Provide the [X, Y] coordinate of the cell's center where the given text is located.  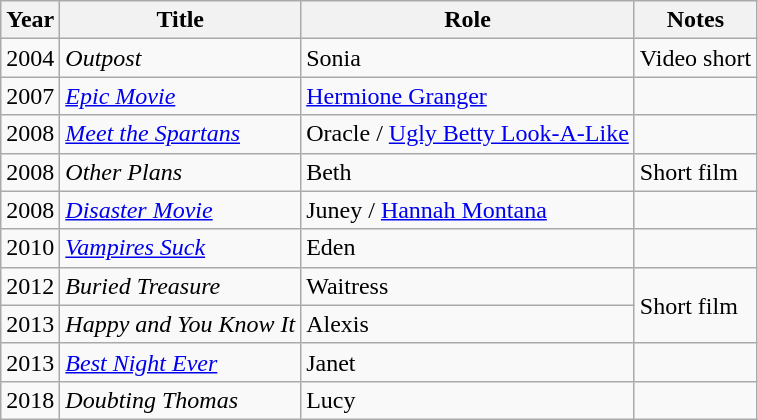
Oracle / Ugly Betty Look-A-Like [468, 134]
Year [30, 20]
Juney / Hannah Montana [468, 210]
Role [468, 20]
2018 [30, 400]
Beth [468, 172]
Outpost [180, 58]
Hermione Granger [468, 96]
Eden [468, 248]
Buried Treasure [180, 286]
Janet [468, 362]
Doubting Thomas [180, 400]
Notes [695, 20]
Happy and You Know It [180, 324]
Alexis [468, 324]
Disaster Movie [180, 210]
Vampires Suck [180, 248]
Video short [695, 58]
Other Plans [180, 172]
2007 [30, 96]
Sonia [468, 58]
Title [180, 20]
Meet the Spartans [180, 134]
2012 [30, 286]
2004 [30, 58]
Best Night Ever [180, 362]
Epic Movie [180, 96]
Lucy [468, 400]
Waitress [468, 286]
2010 [30, 248]
